Determine the [X, Y] coordinate at the center of the cell enclosing the given text.  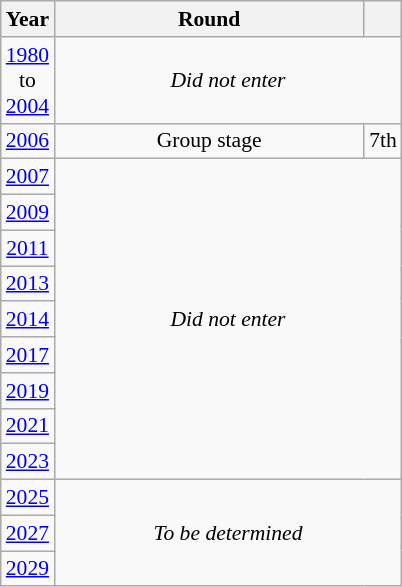
2027 [28, 533]
2025 [28, 498]
1980to2004 [28, 80]
7th [383, 141]
2029 [28, 569]
2021 [28, 426]
2014 [28, 320]
Round [209, 19]
2007 [28, 177]
To be determined [228, 534]
2011 [28, 248]
2023 [28, 462]
2009 [28, 213]
2019 [28, 391]
Group stage [209, 141]
2013 [28, 284]
2006 [28, 141]
2017 [28, 355]
Year [28, 19]
